Return [X, Y] of the center of cell containing provided text 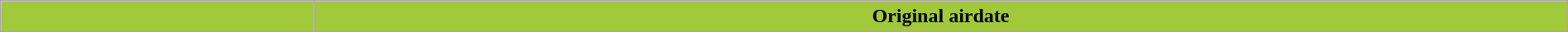
Original airdate [941, 16]
